Determine the [X, Y] coordinate at the center of the cell enclosing the given text.  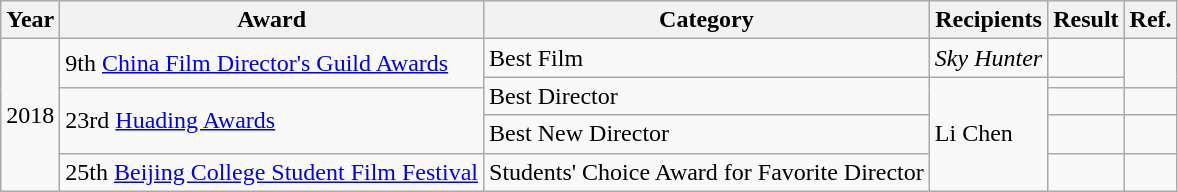
Sky Hunter [988, 58]
2018 [30, 115]
Li Chen [988, 134]
Award [272, 20]
9th China Film Director's Guild Awards [272, 64]
23rd Huading Awards [272, 120]
Recipients [988, 20]
Best Director [707, 96]
Year [30, 20]
Ref. [1150, 20]
25th Beijing College Student Film Festival [272, 172]
Best New Director [707, 134]
Category [707, 20]
Students' Choice Award for Favorite Director [707, 172]
Best Film [707, 58]
Result [1086, 20]
